Extract the (x, y) coordinate from the center of the cell holding the provided text.  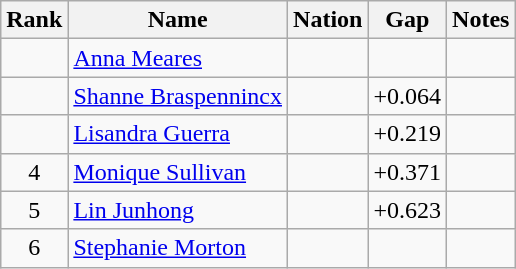
Lin Junhong (178, 210)
Notes (481, 20)
+0.371 (408, 172)
+0.623 (408, 210)
Shanne Braspennincx (178, 96)
Stephanie Morton (178, 248)
Gap (408, 20)
6 (34, 248)
4 (34, 172)
Nation (328, 20)
Monique Sullivan (178, 172)
Lisandra Guerra (178, 134)
Name (178, 20)
+0.219 (408, 134)
5 (34, 210)
Anna Meares (178, 58)
Rank (34, 20)
+0.064 (408, 96)
